For the text-containing cell, return its midpoint in (x, y) coordinate format. 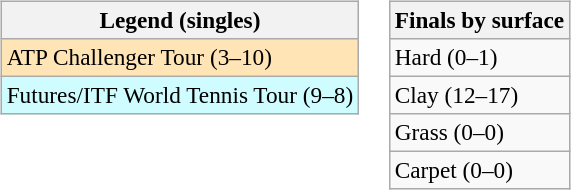
Grass (0–0) (479, 133)
Carpet (0–0) (479, 171)
ATP Challenger Tour (3–10) (180, 57)
Hard (0–1) (479, 57)
Clay (12–17) (479, 95)
Legend (singles) (180, 20)
Finals by surface (479, 20)
Futures/ITF World Tennis Tour (9–8) (180, 95)
